Return [X, Y] of the center of cell containing provided text 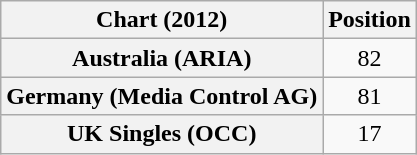
17 [370, 134]
Germany (Media Control AG) [162, 96]
Chart (2012) [162, 20]
Position [370, 20]
81 [370, 96]
Australia (ARIA) [162, 58]
82 [370, 58]
UK Singles (OCC) [162, 134]
